Provide the (x, y) coordinate of the cell's center where the given text is located.  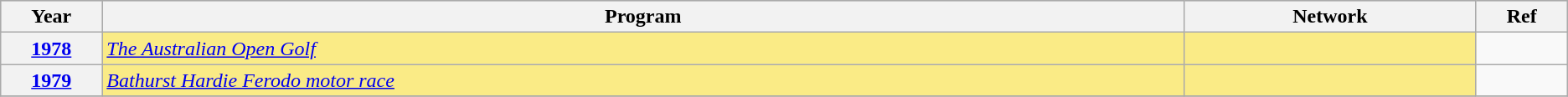
Network (1330, 17)
Bathurst Hardie Ferodo motor race (643, 80)
1978 (52, 48)
Year (52, 17)
The Australian Open Golf (643, 48)
Program (643, 17)
1979 (52, 80)
Ref (1521, 17)
